Capture the cell that displays the provided text and extract its [X, Y] central coordinate. 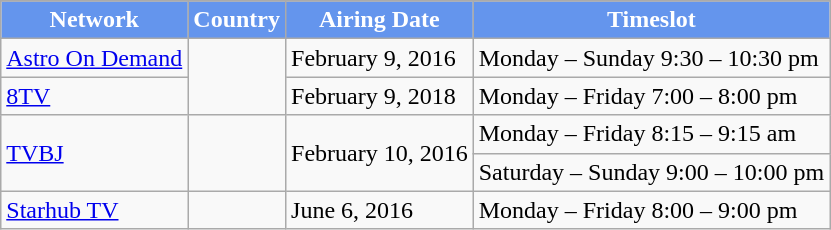
February 9, 2016 [380, 58]
Country [237, 20]
Network [94, 20]
Astro On Demand [94, 58]
June 6, 2016 [380, 210]
8TV [94, 96]
Saturday – Sunday 9:00 – 10:00 pm [651, 172]
Starhub TV [94, 210]
Timeslot [651, 20]
February 9, 2018 [380, 96]
Monday – Friday 8:15 – 9:15 am [651, 134]
Monday – Friday 7:00 – 8:00 pm [651, 96]
Airing Date [380, 20]
TVBJ [94, 153]
Monday – Sunday 9:30 – 10:30 pm [651, 58]
Monday – Friday 8:00 – 9:00 pm [651, 210]
February 10, 2016 [380, 153]
